For the text-containing cell, return its midpoint in (X, Y) coordinate format. 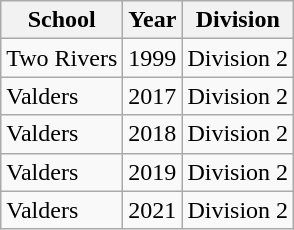
Division (238, 20)
Year (152, 20)
Two Rivers (62, 58)
School (62, 20)
2021 (152, 210)
2017 (152, 96)
2018 (152, 134)
2019 (152, 172)
1999 (152, 58)
